Identify which cell holds the provided text, then report its (X, Y) central coordinate. 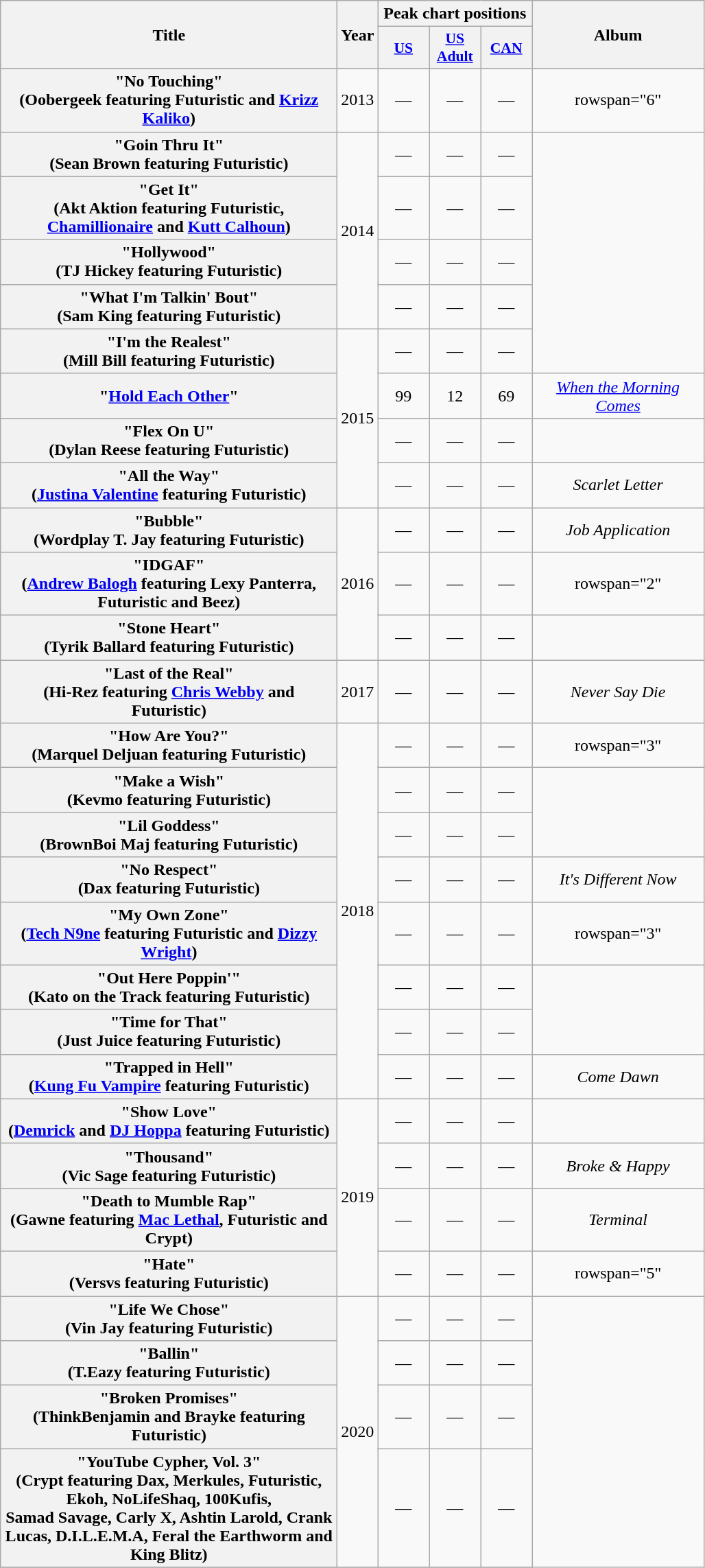
rowspan="5" (619, 1274)
"Broken Promises"(ThinkBenjamin and Brayke featuring Futuristic) (169, 1417)
"Make a Wish"(Kevmo featuring Futuristic) (169, 791)
"Thousand"(Vic Sage featuring Futuristic) (169, 1165)
"I'm the Realest"(Mill Bill featuring Futuristic) (169, 351)
Peak chart positions (455, 14)
Come Dawn (619, 1076)
99 (403, 395)
"Death to Mumble Rap"(Gawne featuring Mac Lethal, Futuristic and Crypt) (169, 1219)
2016 (358, 584)
2017 (358, 692)
"Life We Chose"(Vin Jay featuring Futuristic) (169, 1318)
"Get It"(Akt Aktion featuring Futuristic, Chamillionaire and Kutt Calhoun) (169, 208)
"Bubble"(Wordplay T. Jay featuring Futuristic) (169, 530)
"No Respect"(Dax featuring Futuristic) (169, 880)
"Show Love"(Demrick and DJ Hoppa featuring Futuristic) (169, 1121)
2014 (358, 231)
"Hate"(Versvs featuring Futuristic) (169, 1274)
"IDGAF"(Andrew Balogh featuring Lexy Panterra, Futuristic and Beez) (169, 584)
"Out Here Poppin'"(Kato on the Track featuring Futuristic) (169, 987)
"All the Way"(Justina Valentine featuring Futuristic) (169, 484)
CAN (506, 48)
2018 (358, 911)
12 (455, 395)
Album (619, 34)
"What I'm Talkin' Bout"(Sam King featuring Futuristic) (169, 306)
Job Application (619, 530)
"Last of the Real"(Hi-Rez featuring Chris Webby and Futuristic) (169, 692)
When the Morning Comes (619, 395)
"Lil Goddess"(BrownBoi Maj featuring Futuristic) (169, 834)
2013 (358, 100)
"No Touching"(Oobergeek featuring Futuristic and Krizz Kaliko) (169, 100)
Terminal (619, 1219)
"Goin Thru It"(Sean Brown featuring Futuristic) (169, 154)
"Ballin"(T.Eazy featuring Futuristic) (169, 1363)
"Trapped in Hell"(Kung Fu Vampire featuring Futuristic) (169, 1076)
"My Own Zone"(Tech N9ne featuring Futuristic and Dizzy Wright) (169, 933)
2015 (358, 418)
It's Different Now (619, 880)
2019 (358, 1197)
"How Are You?"(Marquel Deljuan featuring Futuristic) (169, 745)
rowspan="2" (619, 584)
US (403, 48)
Broke & Happy (619, 1165)
"Hold Each Other" (169, 395)
"Stone Heart"(Tyrik Ballard featuring Futuristic) (169, 638)
rowspan="6" (619, 100)
69 (506, 395)
2020 (358, 1431)
"Time for That"(Just Juice featuring Futuristic) (169, 1032)
"Flex On U"(Dylan Reese featuring Futuristic) (169, 441)
Never Say Die (619, 692)
Scarlet Letter (619, 484)
Year (358, 34)
"Hollywood"(TJ Hickey featuring Futuristic) (169, 262)
USAdult (455, 48)
Title (169, 34)
